Scan for the cell matching the given text and deliver its [X, Y] coordinate at center. 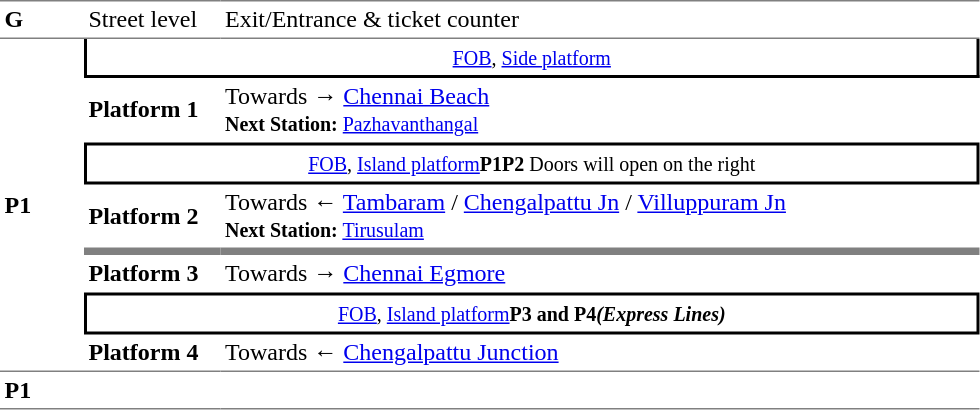
Platform 2 [152, 219]
G [42, 20]
Towards → Chennai BeachNext Station: Pazhavanthangal [600, 110]
Exit/Entrance & ticket counter [600, 20]
FOB, Side platform [532, 58]
Towards → Chennai Egmore [600, 274]
Street level [152, 20]
Platform 3 [152, 274]
Towards ← Tambaram / Chengalpattu Jn / Villuppuram JnNext Station: Tirusulam [600, 219]
FOB, Island platformP3 and P4(Express Lines) [532, 313]
FOB, Island platformP1P2 Doors will open on the right [532, 163]
Platform 4 [152, 353]
Towards ← Chengalpattu Junction [600, 353]
Platform 1 [152, 110]
